Return the [X, Y] coordinate for the center point of the cell that contains the specified text.  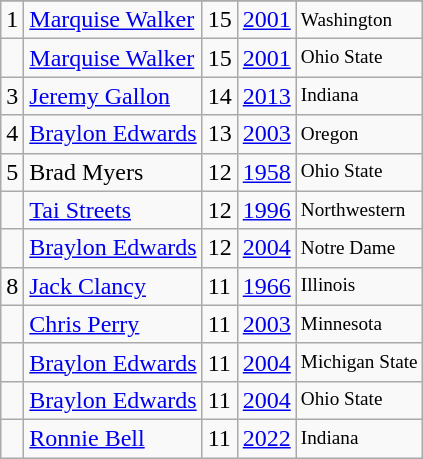
13 [220, 134]
4 [12, 134]
2013 [266, 96]
Northwestern [359, 210]
Oregon [359, 134]
2022 [266, 438]
Jack Clancy [113, 286]
Washington [359, 20]
Notre Dame [359, 248]
1958 [266, 172]
Ronnie Bell [113, 438]
Minnesota [359, 324]
1 [12, 20]
5 [12, 172]
Tai Streets [113, 210]
Chris Perry [113, 324]
3 [12, 96]
Brad Myers [113, 172]
Michigan State [359, 362]
Jeremy Gallon [113, 96]
1996 [266, 210]
Illinois [359, 286]
8 [12, 286]
1966 [266, 286]
14 [220, 96]
